Extract the [X, Y] coordinate from the center of the cell holding the provided text.  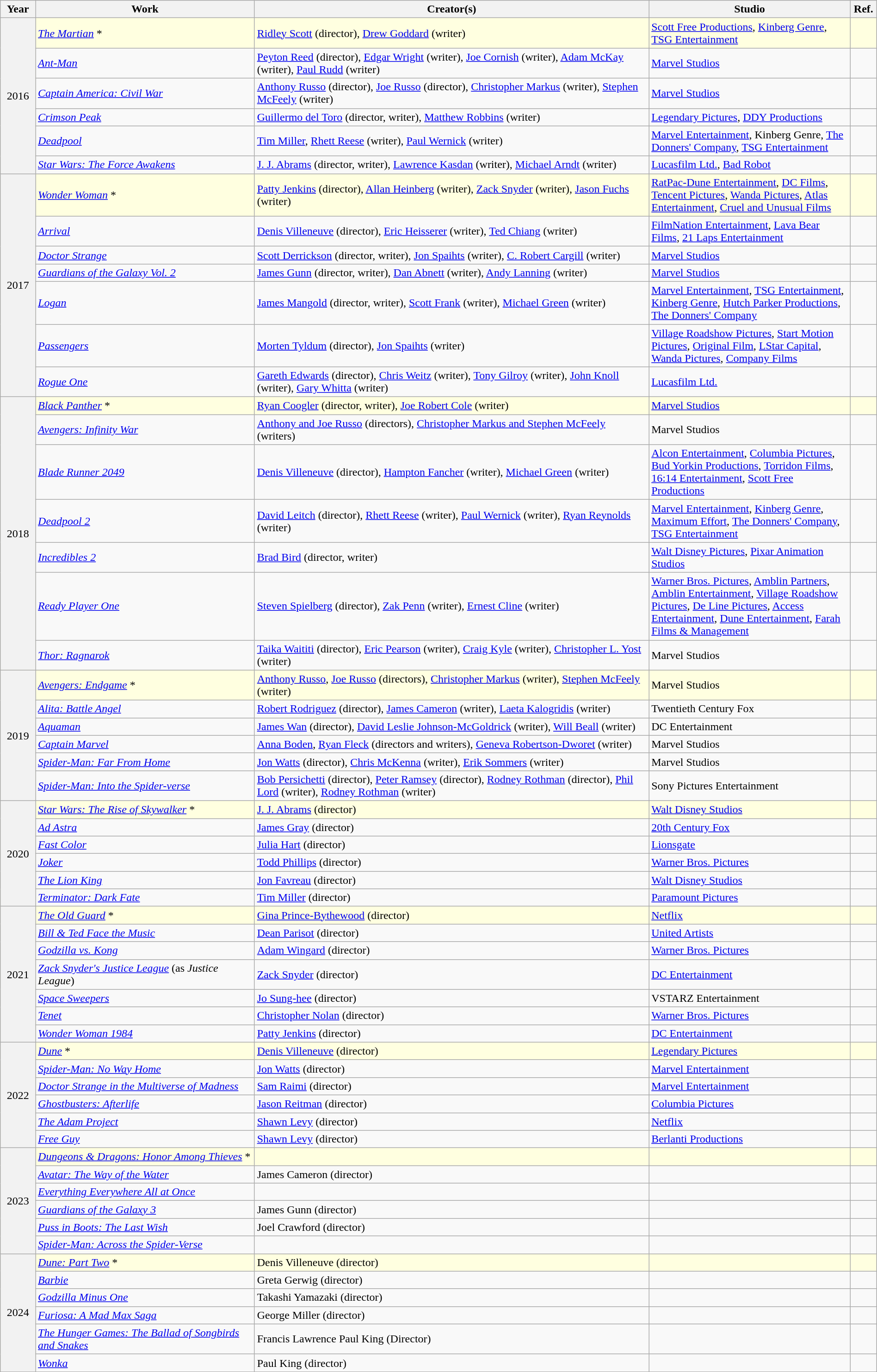
Wonder Woman 1984 [145, 1033]
Patty Jenkins (director), Allan Heinberg (writer), Zack Snyder (writer), Jason Fuchs (writer) [451, 195]
Francis Lawrence Paul King (Director) [451, 1339]
Bob Persichetti (director), Peter Ramsey (director), Rodney Rothman (director), Phil Lord (writer), Rodney Rothman (writer) [451, 786]
Denis Villeneuve (director), Eric Heisserer (writer), Ted Chiang (writer) [451, 231]
Marvel Entertainment, TSG Entertainment, Kinberg Genre, Hutch Parker Productions, The Donners' Company [750, 303]
Zack Snyder (director) [451, 975]
Dungeons & Dragons: Honor Among Thieves * [145, 1157]
Berlanti Productions [750, 1139]
Guardians of the Galaxy Vol. 2 [145, 273]
Twentieth Century Fox [750, 709]
Lionsgate [750, 845]
Creator(s) [451, 9]
Terminator: Dark Fate [145, 898]
James Gunn (director) [451, 1210]
2018 [18, 534]
Avengers: Infinity War [145, 429]
Jon Watts (director) [451, 1068]
Doctor Strange in the Multiverse of Madness [145, 1086]
James Mangold (director, writer), Scott Frank (writer), Michael Green (writer) [451, 303]
Joel Crawford (director) [451, 1227]
Space Sweepers [145, 998]
Marvel Entertainment, Kinberg Genre, The Donners' Company, TSG Entertainment [750, 141]
United Artists [750, 933]
2020 [18, 853]
Lucasfilm Ltd., Bad Robot [750, 165]
Crimson Peak [145, 117]
Denis Villeneuve (director), Hampton Fancher (writer), Michael Green (writer) [451, 472]
Dune * [145, 1051]
Jon Favreau (director) [451, 880]
David Leitch (director), Rhett Reese (writer), Paul Wernick (writer), Ryan Reynolds (writer) [451, 521]
Paul King (director) [451, 1363]
Jason Reitman (director) [451, 1104]
2019 [18, 735]
Scott Derrickson (director, writer), Jon Spaihts (writer), C. Robert Cargill (writer) [451, 255]
Gina Prince-Bythewood (director) [451, 915]
Christopher Nolan (director) [451, 1016]
Year [18, 9]
Passengers [145, 345]
2021 [18, 975]
Legendary Pictures [750, 1051]
Deadpool [145, 141]
Tenet [145, 1016]
Taika Waititi (director), Eric Pearson (writer), Craig Kyle (writer), Christopher L. Yost (writer) [451, 655]
Anthony and Joe Russo (directors), Christopher Markus and Stephen McFeely (writers) [451, 429]
Furiosa: A Mad Max Saga [145, 1315]
Julia Hart (director) [451, 845]
Guardians of the Galaxy 3 [145, 1210]
Arrival [145, 231]
Bill & Ted Face the Music [145, 933]
Godzilla Minus One [145, 1298]
The Adam Project [145, 1121]
Spider-Man: Across the Spider-Verse [145, 1245]
Village Roadshow Pictures, Start Motion Pictures, Original Film, LStar Capital, Wanda Pictures, Company Films [750, 345]
Paramount Pictures [750, 898]
Black Panther * [145, 406]
James Wan (director), David Leslie Johnson-McGoldrick (writer), Will Beall (writer) [451, 726]
2016 [18, 96]
Wonder Woman * [145, 195]
Gareth Edwards (director), Chris Weitz (writer), Tony Gilroy (writer), John Knoll (writer), Gary Whitta (writer) [451, 382]
Blade Runner 2049 [145, 472]
2022 [18, 1095]
Joker [145, 863]
J. J. Abrams (director, writer), Lawrence Kasdan (writer), Michael Arndt (writer) [451, 165]
Rogue One [145, 382]
Ryan Coogler (director, writer), Joe Robert Cole (writer) [451, 406]
Jon Watts (director), Chris McKenna (writer), Erik Sommers (writer) [451, 762]
Thor: Ragnarok [145, 655]
Lucasfilm Ltd. [750, 382]
Jo Sung-hee (director) [451, 998]
Tim Miller, Rhett Reese (writer), Paul Wernick (writer) [451, 141]
Captain Marvel [145, 744]
James Cameron (director) [451, 1174]
The Martian * [145, 33]
Captain America: Civil War [145, 93]
J. J. Abrams (director) [451, 809]
Work [145, 9]
Ridley Scott (director), Drew Goddard (writer) [451, 33]
Brad Bird (director, writer) [451, 557]
The Lion King [145, 880]
Anna Boden, Ryan Fleck (directors and writers), Geneva Robertson-Dworet (writer) [451, 744]
The Old Guard * [145, 915]
Todd Phillips (director) [451, 863]
Patty Jenkins (director) [451, 1033]
Anthony Russo (director), Joe Russo (director), Christopher Markus (writer), Stephen McFeely (writer) [451, 93]
Studio [750, 9]
Ant-Man [145, 63]
2023 [18, 1201]
Wonka [145, 1363]
Morten Tyldum (director), Jon Spaihts (writer) [451, 345]
James Gray (director) [451, 827]
Spider-Man: Into the Spider-verse [145, 786]
Zack Snyder's Justice League (as Justice League) [145, 975]
Everything Everywhere All at Once [145, 1192]
Deadpool 2 [145, 521]
Ref. [863, 9]
Sony Pictures Entertainment [750, 786]
James Gunn (director, writer), Dan Abnett (writer), Andy Lanning (writer) [451, 273]
Free Guy [145, 1139]
George Miller (director) [451, 1315]
Columbia Pictures [750, 1104]
Aquaman [145, 726]
Peyton Reed (director), Edgar Wright (writer), Joe Cornish (writer), Adam McKay (writer), Paul Rudd (writer) [451, 63]
Ready Player One [145, 606]
Robert Rodriguez (director), James Cameron (writer), Laeta Kalogridis (writer) [451, 709]
Dune: Part Two * [145, 1262]
Takashi Yamazaki (director) [451, 1298]
Dean Parisot (director) [451, 933]
Scott Free Productions, Kinberg Genre, TSG Entertainment [750, 33]
Incredibles 2 [145, 557]
Guillermo del Toro (director, writer), Matthew Robbins (writer) [451, 117]
Alcon Entertainment, Columbia Pictures, Bud Yorkin Productions, Torridon Films, 16:14 Entertainment, Scott Free Productions [750, 472]
RatPac-Dune Entertainment, DC Films, Tencent Pictures, Wanda Pictures, Atlas Entertainment, Cruel and Unusual Films [750, 195]
Avatar: The Way of the Water [145, 1174]
Greta Gerwig (director) [451, 1280]
Godzilla vs. Kong [145, 950]
Puss in Boots: The Last Wish [145, 1227]
Marvel Entertainment, Kinberg Genre, Maximum Effort, The Donners' Company, TSG Entertainment [750, 521]
Ad Astra [145, 827]
Doctor Strange [145, 255]
Sam Raimi (director) [451, 1086]
Anthony Russo, Joe Russo (directors), Christopher Markus (writer), Stephen McFeely (writer) [451, 685]
20th Century Fox [750, 827]
VSTARZ Entertainment [750, 998]
Spider-Man: Far From Home [145, 762]
Tim Miller (director) [451, 898]
Steven Spielberg (director), Zak Penn (writer), Ernest Cline (writer) [451, 606]
Adam Wingard (director) [451, 950]
Avengers: Endgame * [145, 685]
Spider-Man: No Way Home [145, 1068]
FilmNation Entertainment, Lava Bear Films, 21 Laps Entertainment [750, 231]
The Hunger Games: The Ballad of Songbirds and Snakes [145, 1339]
Star Wars: The Rise of Skywalker * [145, 809]
Walt Disney Pictures, Pixar Animation Studios [750, 557]
Legendary Pictures, DDY Productions [750, 117]
Barbie [145, 1280]
Logan [145, 303]
Star Wars: The Force Awakens [145, 165]
2024 [18, 1312]
Fast Color [145, 845]
Ghostbusters: Afterlife [145, 1104]
Alita: Battle Angel [145, 709]
2017 [18, 285]
